Pinpoint the cell where the given text exists, returning its (X, Y) midpoint coordinate. 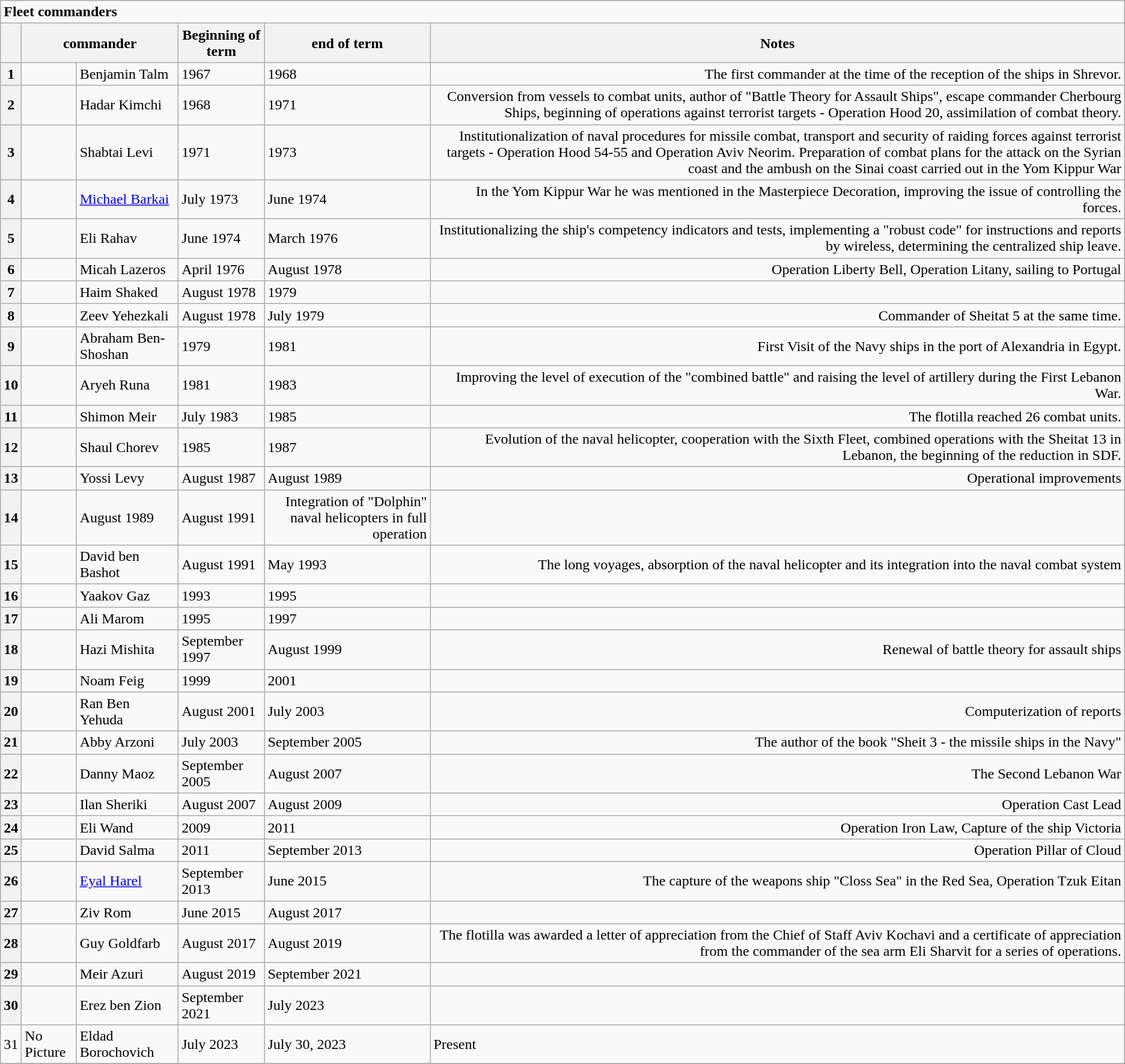
Hadar Kimchi (127, 105)
Yossi Levy (127, 478)
Zeev Yehezkali (127, 315)
The first commander at the time of the reception of the ships in Shrevor. (778, 74)
In the Yom Kippur War he was mentioned in the Masterpiece Decoration, improving the issue of controlling the forces. (778, 200)
May 1993 (347, 565)
5 (11, 238)
July 1979 (347, 315)
The Second Lebanon War (778, 773)
1983 (347, 385)
Yaakov Gaz (127, 596)
September 1997 (221, 649)
Benjamin Talm (127, 74)
Danny Maoz (127, 773)
David Salma (127, 850)
Eyal Harel (127, 881)
Operational improvements (778, 478)
July 1983 (221, 417)
11 (11, 417)
22 (11, 773)
12 (11, 447)
First Visit of the Navy ships in the port of Alexandria in Egypt. (778, 346)
Meir Azuri (127, 974)
March 1976 (347, 238)
Aryeh Runa (127, 385)
August 1999 (347, 649)
August 1987 (221, 478)
Beginning of term (221, 43)
1997 (347, 619)
The flotilla reached 26 combat units. (778, 417)
Shaul Chorev (127, 447)
2001 (347, 680)
Eldad Borochovich (127, 1045)
Improving the level of execution of the "combined battle" and raising the level of artillery during the First Lebanon War. (778, 385)
1967 (221, 74)
6 (11, 269)
April 1976 (221, 269)
2009 (221, 827)
Erez ben Zion (127, 1005)
Ziv Rom (127, 912)
Renewal of battle theory for assault ships (778, 649)
1999 (221, 680)
Ran Ben Yehuda (127, 712)
Eli Wand (127, 827)
Operation Liberty Bell, Operation Litany, sailing to Portugal (778, 269)
The author of the book "Sheit 3 - the missile ships in the Navy" (778, 742)
23 (11, 804)
August 2001 (221, 712)
19 (11, 680)
Integration of "Dolphin" naval helicopters in full operation (347, 518)
14 (11, 518)
29 (11, 974)
Commander of Sheitat 5 at the same time. (778, 315)
1993 (221, 596)
10 (11, 385)
Noam Feig (127, 680)
Shabtai Levi (127, 152)
9 (11, 346)
commander (100, 43)
Notes (778, 43)
David ben Bashot (127, 565)
13 (11, 478)
No Picture (49, 1045)
July 30, 2023 (347, 1045)
28 (11, 944)
Abby Arzoni (127, 742)
Eli Rahav (127, 238)
25 (11, 850)
20 (11, 712)
Computerization of reports (778, 712)
17 (11, 619)
Shimon Meir (127, 417)
2 (11, 105)
Operation Cast Lead (778, 804)
1987 (347, 447)
15 (11, 565)
Fleet commanders (562, 12)
Abraham Ben-Shoshan (127, 346)
3 (11, 152)
Present (778, 1045)
August 2009 (347, 804)
Ali Marom (127, 619)
Guy Goldfarb (127, 944)
end of term (347, 43)
27 (11, 912)
4 (11, 200)
Michael Barkai (127, 200)
16 (11, 596)
31 (11, 1045)
7 (11, 292)
26 (11, 881)
8 (11, 315)
The long voyages, absorption of the naval helicopter and its integration into the naval combat system (778, 565)
1 (11, 74)
July 1973 (221, 200)
18 (11, 649)
30 (11, 1005)
Haim Shaked (127, 292)
Hazi Mishita (127, 649)
21 (11, 742)
1973 (347, 152)
The capture of the weapons ship "Closs Sea" in the Red Sea, Operation Tzuk Eitan (778, 881)
Micah Lazeros (127, 269)
Ilan Sheriki (127, 804)
24 (11, 827)
Operation Iron Law, Capture of the ship Victoria (778, 827)
Operation Pillar of Cloud (778, 850)
